Detect which cell encompasses the target text, then output its [X, Y] center coordinate. 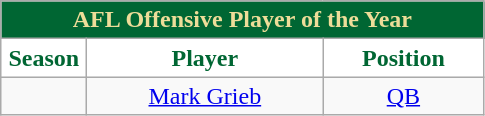
QB [404, 96]
Season [44, 58]
Player [205, 58]
AFL Offensive Player of the Year [242, 20]
Mark Grieb [205, 96]
Position [404, 58]
